Extract the [x, y] coordinate from the center of the cell holding the provided text.  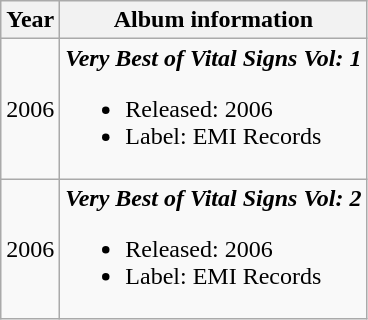
Very Best of Vital Signs Vol: 2Released: 2006Label: EMI Records [214, 249]
Very Best of Vital Signs Vol: 1Released: 2006Label: EMI Records [214, 109]
Album information [214, 20]
Year [30, 20]
